Output the (X, Y) coordinate of the center of the cell containing the given text.  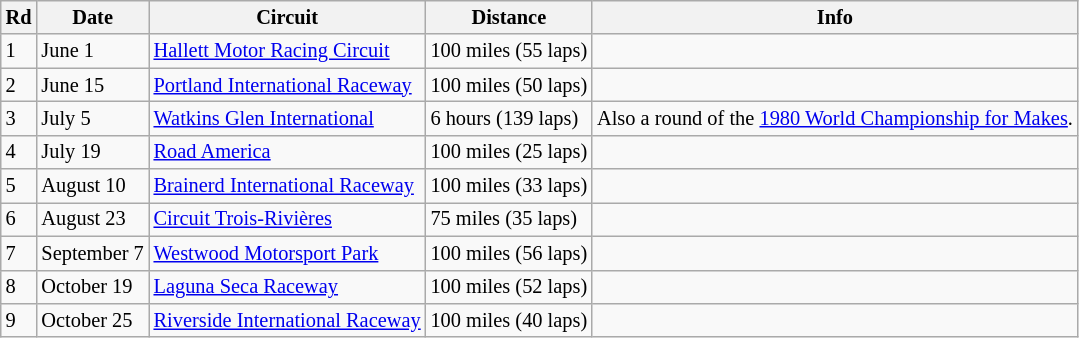
5 (19, 186)
June 15 (92, 85)
July 19 (92, 152)
Brainerd International Raceway (288, 186)
Circuit (288, 17)
4 (19, 152)
Hallett Motor Racing Circuit (288, 51)
Distance (510, 17)
Info (835, 17)
100 miles (56 laps) (510, 253)
9 (19, 320)
Rd (19, 17)
2 (19, 85)
August 23 (92, 219)
100 miles (40 laps) (510, 320)
Portland International Raceway (288, 85)
October 19 (92, 287)
100 miles (52 laps) (510, 287)
Date (92, 17)
Westwood Motorsport Park (288, 253)
August 10 (92, 186)
Circuit Trois-Rivières (288, 219)
1 (19, 51)
8 (19, 287)
100 miles (50 laps) (510, 85)
Road America (288, 152)
100 miles (25 laps) (510, 152)
75 miles (35 laps) (510, 219)
Laguna Seca Raceway (288, 287)
Riverside International Raceway (288, 320)
6 hours (139 laps) (510, 118)
6 (19, 219)
100 miles (55 laps) (510, 51)
June 1 (92, 51)
September 7 (92, 253)
3 (19, 118)
Also a round of the 1980 World Championship for Makes. (835, 118)
100 miles (33 laps) (510, 186)
July 5 (92, 118)
Watkins Glen International (288, 118)
October 25 (92, 320)
7 (19, 253)
